Locate the cell with the specified text and output its (X, Y) center coordinate. 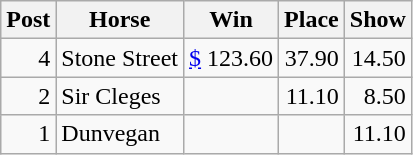
1 (28, 134)
37.90 (312, 58)
Show (378, 20)
Stone Street (120, 58)
Win (232, 20)
$ 123.60 (232, 58)
Post (28, 20)
14.50 (378, 58)
Place (312, 20)
2 (28, 96)
Sir Cleges (120, 96)
8.50 (378, 96)
Dunvegan (120, 134)
4 (28, 58)
Horse (120, 20)
